Return (X, Y) of the center of cell containing provided text 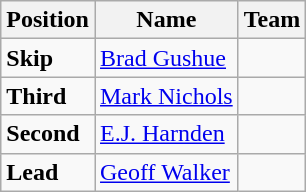
Mark Nichols (166, 96)
Lead (48, 172)
Third (48, 96)
E.J. Harnden (166, 134)
Skip (48, 58)
Position (48, 20)
Second (48, 134)
Geoff Walker (166, 172)
Team (272, 20)
Brad Gushue (166, 58)
Name (166, 20)
